Search for the cell housing the specified text and yield its (X, Y) center coordinate. 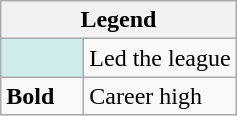
Legend (118, 20)
Bold (42, 96)
Led the league (160, 58)
Career high (160, 96)
